Detect which cell encompasses the target text, then output its [X, Y] center coordinate. 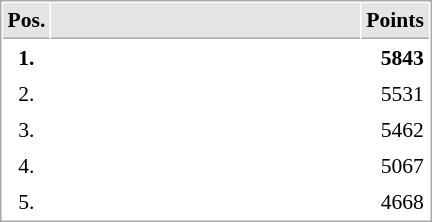
1. [26, 57]
5. [26, 201]
Points [396, 21]
4668 [396, 201]
5462 [396, 129]
4. [26, 165]
3. [26, 129]
5531 [396, 93]
Pos. [26, 21]
5843 [396, 57]
5067 [396, 165]
2. [26, 93]
